Provide the [X, Y] coordinate of the cell's center where the given text is located.  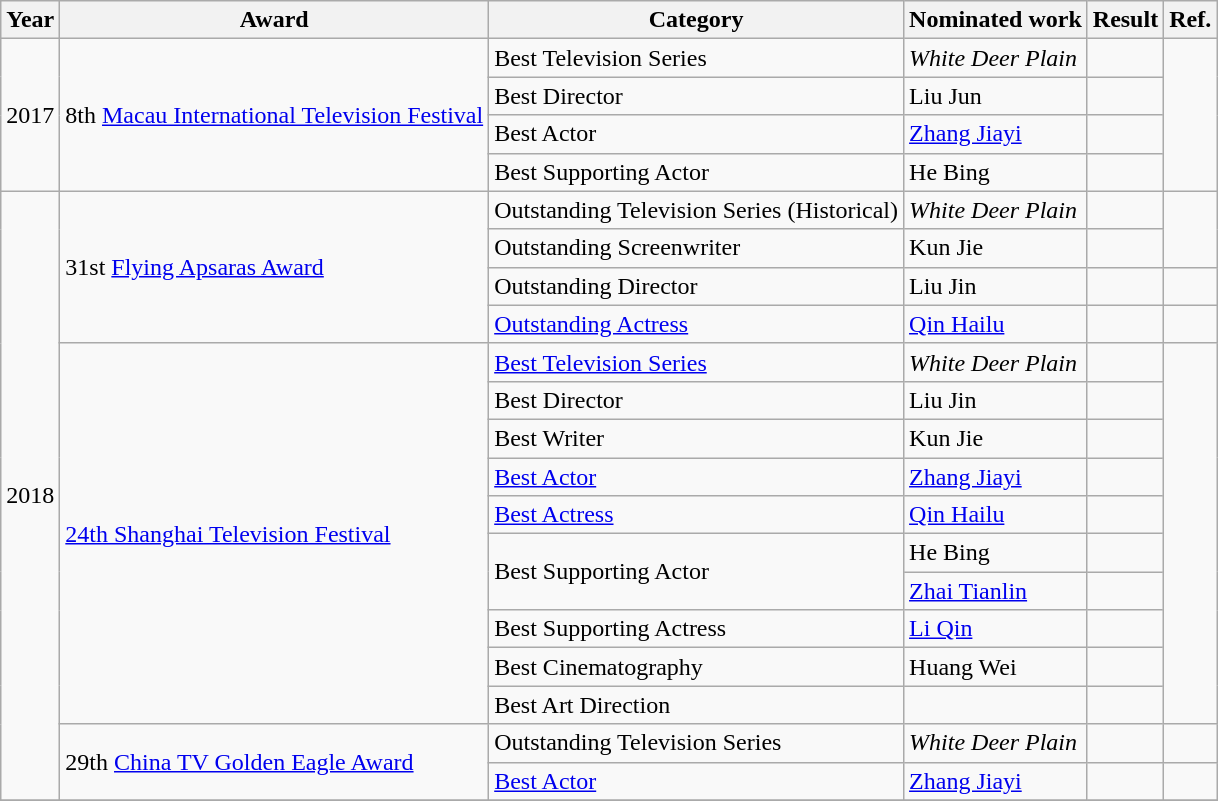
Category [696, 20]
Outstanding Director [696, 286]
Best Art Direction [696, 705]
Best Cinematography [696, 667]
Nominated work [996, 20]
Award [274, 20]
Outstanding Screenwriter [696, 248]
Li Qin [996, 629]
29th China TV Golden Eagle Award [274, 762]
Best Supporting Actress [696, 629]
Result [1125, 20]
31st Flying Apsaras Award [274, 267]
Liu Jun [996, 96]
Zhai Tianlin [996, 591]
8th Macau International Television Festival [274, 115]
Outstanding Television Series (Historical) [696, 210]
Best Writer [696, 438]
Outstanding Actress [696, 324]
Year [30, 20]
24th Shanghai Television Festival [274, 534]
Ref. [1190, 20]
Best Actress [696, 515]
2017 [30, 115]
Huang Wei [996, 667]
Outstanding Television Series [696, 743]
2018 [30, 496]
